Detect which cell encompasses the target text, then output its (X, Y) center coordinate. 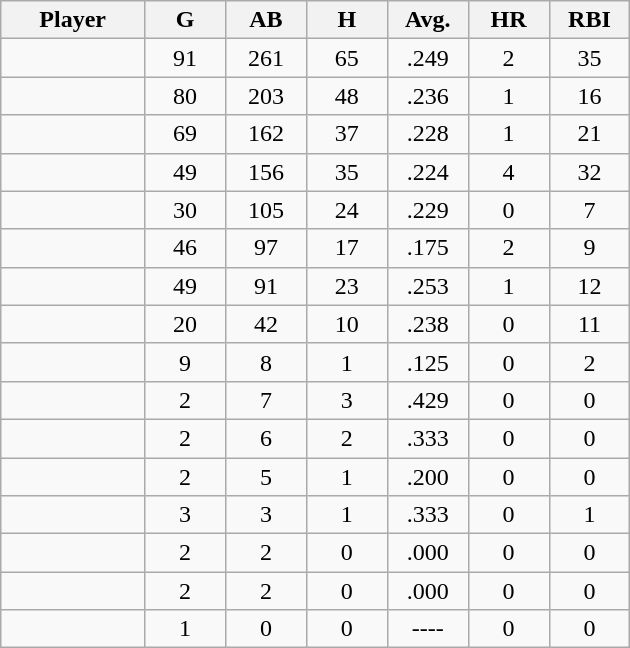
---- (428, 629)
.236 (428, 96)
.238 (428, 324)
48 (346, 96)
.229 (428, 210)
RBI (590, 20)
Avg. (428, 20)
.175 (428, 248)
HR (508, 20)
10 (346, 324)
.224 (428, 172)
4 (508, 172)
162 (266, 134)
Player (73, 20)
16 (590, 96)
5 (266, 477)
69 (186, 134)
.200 (428, 477)
42 (266, 324)
6 (266, 438)
.125 (428, 362)
37 (346, 134)
11 (590, 324)
65 (346, 58)
.249 (428, 58)
80 (186, 96)
21 (590, 134)
30 (186, 210)
23 (346, 286)
8 (266, 362)
.253 (428, 286)
105 (266, 210)
156 (266, 172)
17 (346, 248)
.228 (428, 134)
24 (346, 210)
97 (266, 248)
.429 (428, 400)
H (346, 20)
G (186, 20)
46 (186, 248)
AB (266, 20)
32 (590, 172)
203 (266, 96)
20 (186, 324)
12 (590, 286)
261 (266, 58)
